Locate the cell with the specified text and output its (x, y) center coordinate. 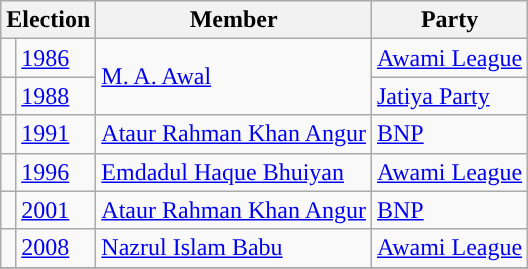
1996 (56, 172)
Member (234, 20)
2008 (56, 248)
Party (449, 20)
1991 (56, 134)
Nazrul Islam Babu (234, 248)
M. A. Awal (234, 77)
Emdadul Haque Bhuiyan (234, 172)
1988 (56, 96)
Jatiya Party (449, 96)
1986 (56, 58)
2001 (56, 210)
Election (48, 20)
